For the text-containing cell, return its midpoint in (X, Y) coordinate format. 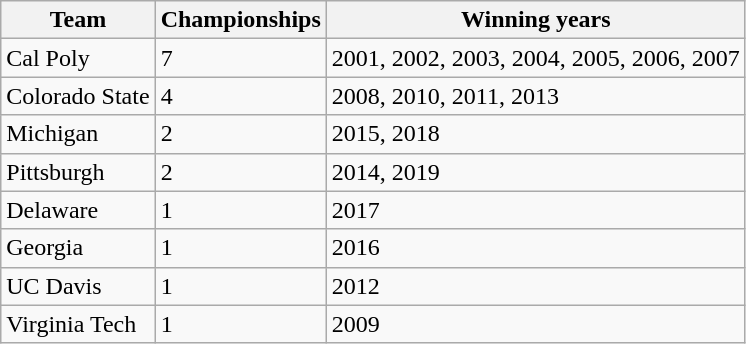
Team (78, 20)
Cal Poly (78, 58)
Delaware (78, 210)
2001, 2002, 2003, 2004, 2005, 2006, 2007 (536, 58)
UC Davis (78, 286)
Championships (240, 20)
Winning years (536, 20)
2008, 2010, 2011, 2013 (536, 96)
7 (240, 58)
Virginia Tech (78, 324)
2017 (536, 210)
Michigan (78, 134)
2009 (536, 324)
Pittsburgh (78, 172)
2012 (536, 286)
2016 (536, 248)
Georgia (78, 248)
Colorado State (78, 96)
2015, 2018 (536, 134)
4 (240, 96)
2014, 2019 (536, 172)
